Capture the cell that displays the provided text and extract its [X, Y] central coordinate. 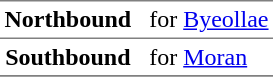
for Byeollae [209, 20]
for Moran [209, 57]
Southbound [68, 57]
Northbound [68, 20]
